From the cell containing the given text, extract its center point as (x, y) coordinate. 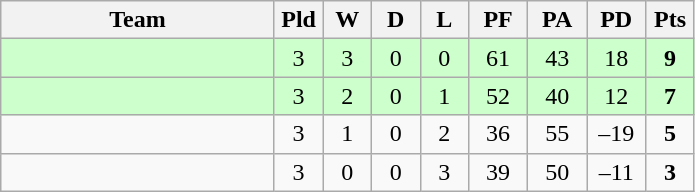
PF (498, 20)
43 (558, 58)
50 (558, 172)
39 (498, 172)
D (396, 20)
W (348, 20)
18 (616, 58)
Team (138, 20)
–19 (616, 134)
52 (498, 96)
Pld (298, 20)
55 (558, 134)
PD (616, 20)
61 (498, 58)
12 (616, 96)
36 (498, 134)
9 (670, 58)
L (444, 20)
–11 (616, 172)
7 (670, 96)
40 (558, 96)
PA (558, 20)
5 (670, 134)
Pts (670, 20)
